Pinpoint the cell where the given text exists, returning its [x, y] midpoint coordinate. 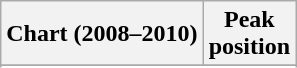
Peakposition [249, 34]
Chart (2008–2010) [102, 34]
